Capture the cell that displays the provided text and extract its [X, Y] central coordinate. 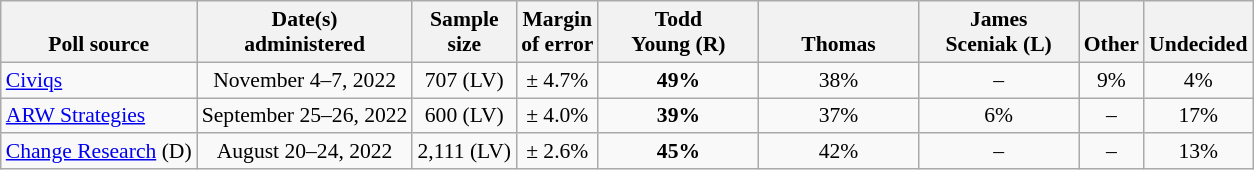
Other [1112, 32]
707 (LV) [464, 80]
Marginof error [557, 32]
42% [838, 152]
2,111 (LV) [464, 152]
Poll source [99, 32]
38% [838, 80]
ToddYoung (R) [678, 32]
James Sceniak (L) [999, 32]
August 20–24, 2022 [305, 152]
± 4.7% [557, 80]
Change Research (D) [99, 152]
39% [678, 116]
17% [1198, 116]
4% [1198, 80]
Thomas [838, 32]
Samplesize [464, 32]
37% [838, 116]
600 (LV) [464, 116]
9% [1112, 80]
49% [678, 80]
6% [999, 116]
Undecided [1198, 32]
Civiqs [99, 80]
Date(s)administered [305, 32]
September 25–26, 2022 [305, 116]
45% [678, 152]
13% [1198, 152]
November 4–7, 2022 [305, 80]
ARW Strategies [99, 116]
± 4.0% [557, 116]
± 2.6% [557, 152]
